Capture the cell that displays the provided text and extract its (X, Y) central coordinate. 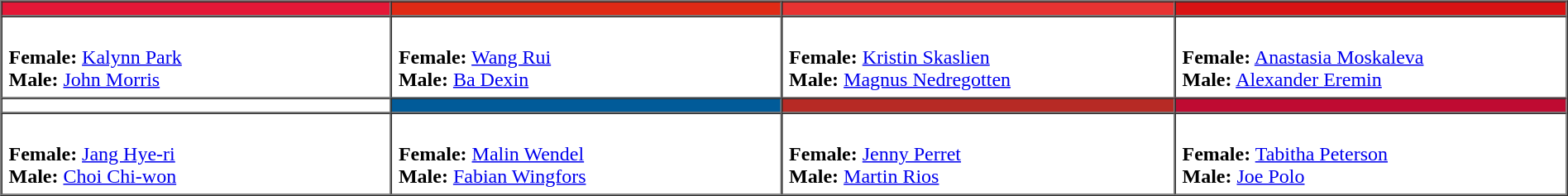
Female: Anastasia Moskaleva Male: Alexander Eremin (1371, 58)
Female: Kristin Skaslien Male: Magnus Nedregotten (978, 58)
Female: Malin Wendel Male: Fabian Wingfors (586, 154)
Female: Jang Hye-ri Male: Choi Chi-won (197, 154)
Female: Wang Rui Male: Ba Dexin (586, 58)
Female: Kalynn Park Male: John Morris (197, 58)
Female: Tabitha Peterson Male: Joe Polo (1371, 154)
Female: Jenny Perret Male: Martin Rios (978, 154)
